Pinpoint the cell where the given text exists, returning its [X, Y] midpoint coordinate. 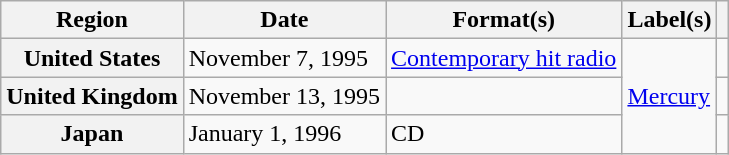
Contemporary hit radio [504, 58]
Region [92, 20]
Label(s) [670, 20]
November 7, 1995 [284, 58]
United Kingdom [92, 96]
January 1, 1996 [284, 134]
Mercury [670, 96]
CD [504, 134]
November 13, 1995 [284, 96]
Date [284, 20]
United States [92, 58]
Format(s) [504, 20]
Japan [92, 134]
